Output the (X, Y) coordinate of the center of the cell containing the given text.  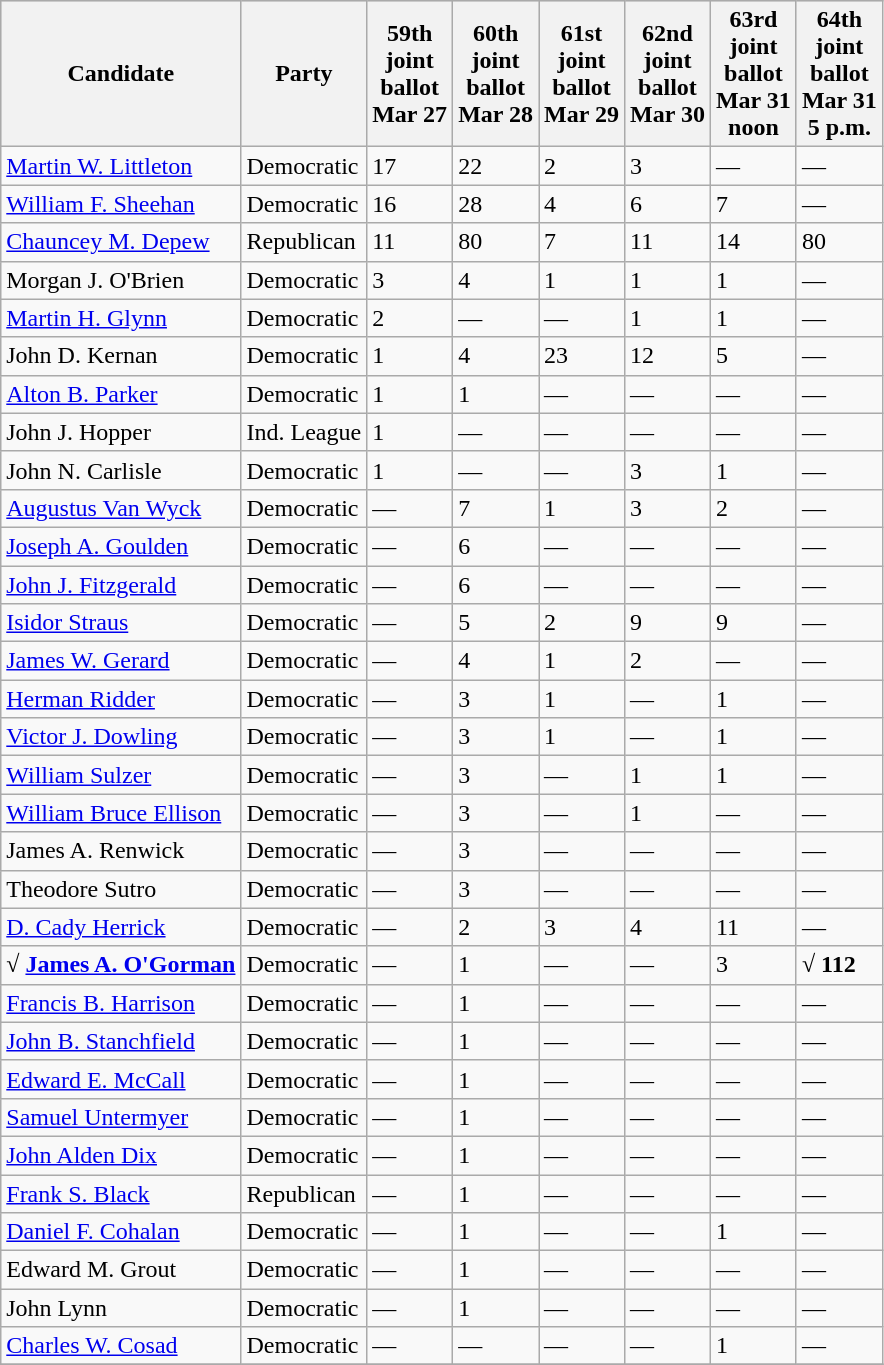
16 (410, 204)
Edward E. McCall (121, 1079)
Victor J. Dowling (121, 737)
59thjointballotMar 27 (410, 74)
60thjointballotMar 28 (496, 74)
23 (582, 356)
Candidate (121, 74)
Edward M. Grout (121, 1270)
Ind. League (304, 432)
22 (496, 166)
Isidor Straus (121, 623)
Martin H. Glynn (121, 318)
Joseph A. Goulden (121, 546)
Morgan J. O'Brien (121, 280)
John J. Hopper (121, 432)
17 (410, 166)
62ndjointballotMar 30 (667, 74)
64thjointballotMar 315 p.m. (839, 74)
James A. Renwick (121, 851)
John N. Carlisle (121, 470)
Charles W. Cosad (121, 1346)
Chauncey M. Depew (121, 242)
John Lynn (121, 1308)
John Alden Dix (121, 1155)
Frank S. Black (121, 1193)
Martin W. Littleton (121, 166)
William Sulzer (121, 775)
12 (667, 356)
James W. Gerard (121, 661)
William F. Sheehan (121, 204)
Samuel Untermyer (121, 1117)
John B. Stanchfield (121, 1041)
Francis B. Harrison (121, 1003)
Herman Ridder (121, 699)
63rdjointballotMar 31noon (753, 74)
14 (753, 242)
William Bruce Ellison (121, 813)
Theodore Sutro (121, 889)
John D. Kernan (121, 356)
D. Cady Herrick (121, 927)
61stjointballotMar 29 (582, 74)
√ 112 (839, 965)
28 (496, 204)
Augustus Van Wyck (121, 508)
√ James A. O'Gorman (121, 965)
Daniel F. Cohalan (121, 1232)
Party (304, 74)
John J. Fitzgerald (121, 585)
Alton B. Parker (121, 394)
